Scan for the cell matching the given text and deliver its [X, Y] coordinate at center. 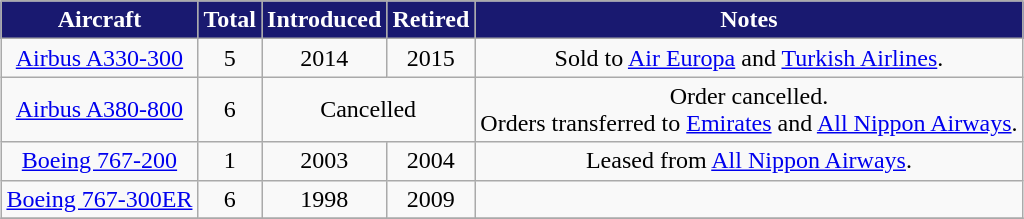
Sold to Air Europa and Turkish Airlines. [749, 58]
Notes [749, 20]
Cancelled [368, 110]
Airbus A330-300 [100, 58]
2014 [324, 58]
5 [230, 58]
1 [230, 161]
2004 [431, 161]
2015 [431, 58]
Aircraft [100, 20]
2003 [324, 161]
Airbus A380-800 [100, 110]
2009 [431, 199]
Introduced [324, 20]
Total [230, 20]
Boeing 767-200 [100, 161]
Boeing 767-300ER [100, 199]
1998 [324, 199]
Order cancelled.Orders transferred to Emirates and All Nippon Airways. [749, 110]
Leased from All Nippon Airways. [749, 161]
Retired [431, 20]
